Pinpoint the cell where the given text exists, returning its [x, y] midpoint coordinate. 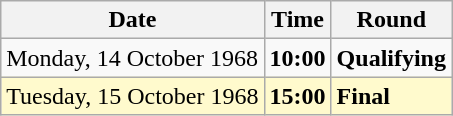
Date [132, 20]
Time [298, 20]
Final [391, 96]
15:00 [298, 96]
Qualifying [391, 58]
Tuesday, 15 October 1968 [132, 96]
Monday, 14 October 1968 [132, 58]
Round [391, 20]
10:00 [298, 58]
